Capture the cell that displays the provided text and extract its (X, Y) central coordinate. 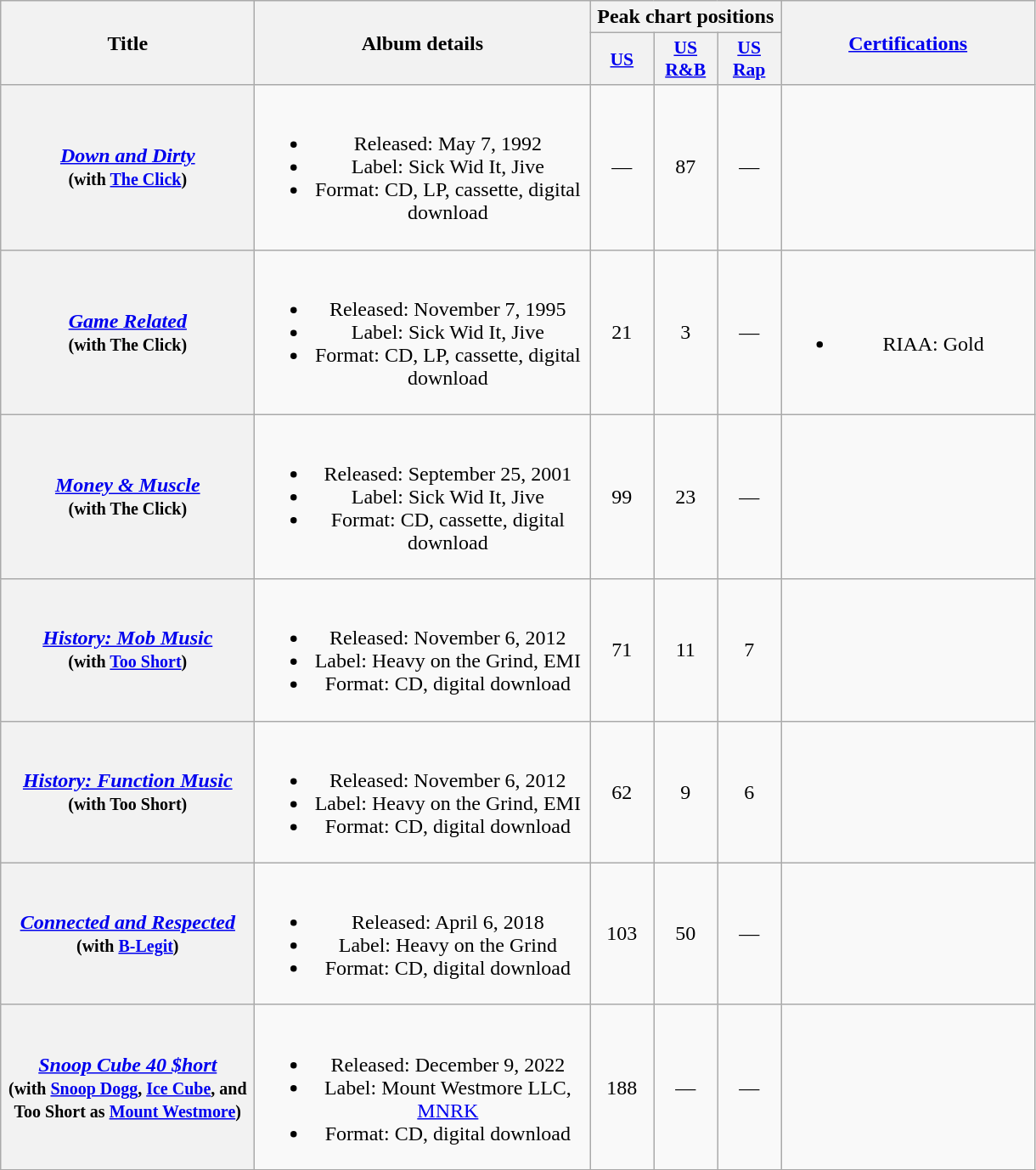
188 (622, 1087)
7 (749, 650)
Released: May 7, 1992Label: Sick Wid It, JiveFormat: CD, LP, cassette, digital download (423, 167)
US Rap (749, 59)
Released: September 25, 2001Label: Sick Wid It, JiveFormat: CD, cassette, digital download (423, 497)
US (622, 59)
62 (622, 791)
6 (749, 791)
Title (127, 42)
Game Related(with The Click) (127, 332)
87 (686, 167)
Peak chart positions (686, 17)
US R&B (686, 59)
Album details (423, 42)
3 (686, 332)
Connected and Respected(with B-Legit) (127, 934)
21 (622, 332)
Released: November 7, 1995Label: Sick Wid It, JiveFormat: CD, LP, cassette, digital download (423, 332)
99 (622, 497)
50 (686, 934)
Released: April 6, 2018Label: Heavy on the GrindFormat: CD, digital download (423, 934)
Down and Dirty(with The Click) (127, 167)
RIAA: Gold (909, 332)
9 (686, 791)
History: Mob Music(with Too Short) (127, 650)
Money & Muscle(with The Click) (127, 497)
Snoop Cube 40 $hort(with Snoop Dogg, Ice Cube, and Too Short as Mount Westmore) (127, 1087)
Released: December 9, 2022Label: Mount Westmore LLC, MNRKFormat: CD, digital download (423, 1087)
11 (686, 650)
103 (622, 934)
History: Function Music(with Too Short) (127, 791)
23 (686, 497)
71 (622, 650)
Certifications (909, 42)
